Output the [x, y] coordinate of the center of the cell containing the given text.  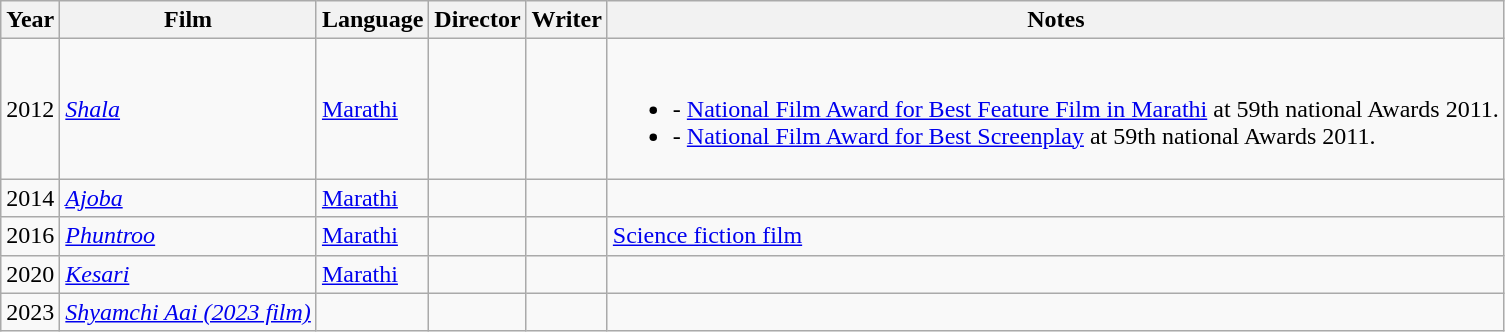
2020 [30, 274]
Shala [188, 109]
Writer [566, 20]
Notes [1056, 20]
Kesari [188, 274]
2012 [30, 109]
2023 [30, 312]
Ajoba [188, 198]
Director [478, 20]
2014 [30, 198]
Film [188, 20]
Shyamchi Aai (2023 film) [188, 312]
Phuntroo [188, 236]
2016 [30, 236]
Year [30, 20]
Science fiction film [1056, 236]
Language [372, 20]
